Provide the (X, Y) coordinate of the cell's center where the given text is located.  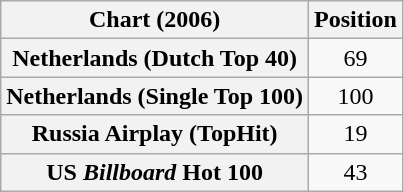
Chart (2006) (155, 20)
Netherlands (Dutch Top 40) (155, 58)
Netherlands (Single Top 100) (155, 96)
Position (356, 20)
Russia Airplay (TopHit) (155, 134)
69 (356, 58)
19 (356, 134)
100 (356, 96)
43 (356, 172)
US Billboard Hot 100 (155, 172)
